Return the (x, y) coordinate for the center point of the cell that contains the specified text.  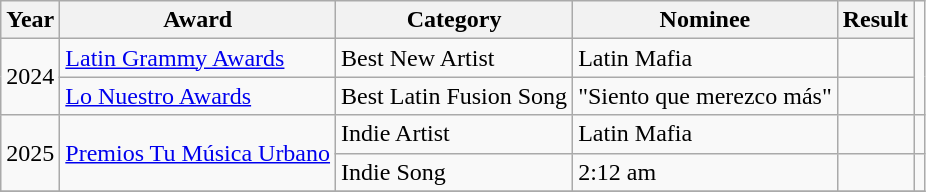
Best New Artist (454, 58)
2025 (30, 153)
Award (198, 20)
Nominee (706, 20)
Indie Artist (454, 134)
Latin Grammy Awards (198, 58)
Category (454, 20)
2024 (30, 77)
Year (30, 20)
Best Latin Fusion Song (454, 96)
"Siento que merezco más" (706, 96)
Premios Tu Música Urbano (198, 153)
2:12 am (706, 172)
Lo Nuestro Awards (198, 96)
Result (875, 20)
Indie Song (454, 172)
